Identify which cell holds the provided text, then report its [X, Y] central coordinate. 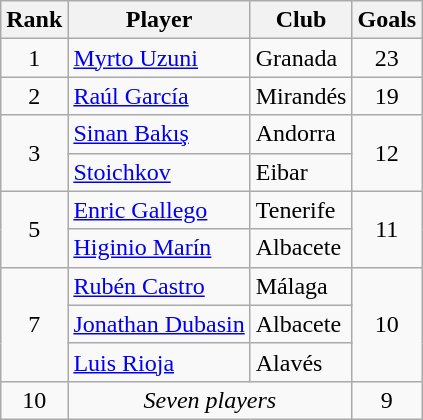
11 [387, 229]
Málaga [301, 286]
19 [387, 96]
1 [34, 58]
3 [34, 153]
2 [34, 96]
23 [387, 58]
Mirandés [301, 96]
Goals [387, 20]
Stoichkov [159, 172]
Sinan Bakış [159, 134]
9 [387, 400]
7 [34, 324]
Rank [34, 20]
Seven players [210, 400]
Alavés [301, 362]
5 [34, 229]
Granada [301, 58]
Tenerife [301, 210]
Luis Rioja [159, 362]
Andorra [301, 134]
Raúl García [159, 96]
12 [387, 153]
Enric Gallego [159, 210]
Player [159, 20]
Higinio Marín [159, 248]
Eibar [301, 172]
Club [301, 20]
Jonathan Dubasin [159, 324]
Myrto Uzuni [159, 58]
Rubén Castro [159, 286]
